Locate the cell with the specified text and output its (X, Y) center coordinate. 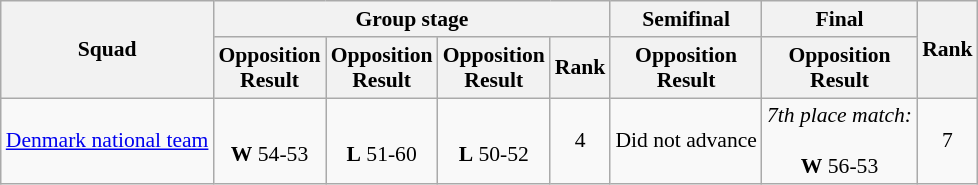
Did not advance (686, 142)
4 (580, 142)
L 50-52 (494, 142)
Semifinal (686, 19)
7 (948, 142)
W 54-53 (269, 142)
Group stage (412, 19)
Final (840, 19)
Denmark national team (108, 142)
7th place match:W 56-53 (840, 142)
L 51-60 (382, 142)
Squad (108, 50)
